From the cell containing the given text, extract its center point as [x, y] coordinate. 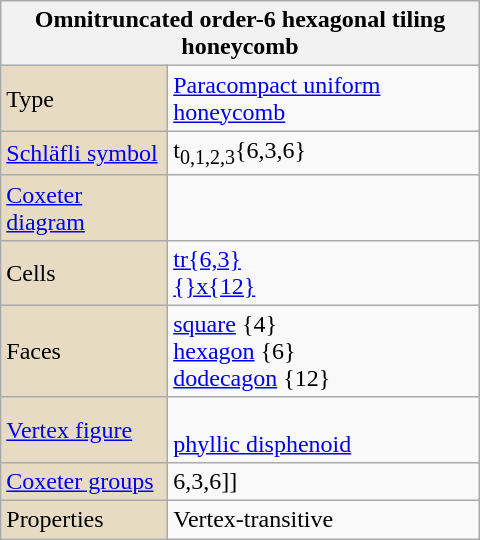
6,3,6]] [324, 481]
t0,1,2,3{6,3,6} [324, 153]
Paracompact uniform honeycomb [324, 98]
Cells [84, 272]
square {4}hexagon {6}dodecagon {12} [324, 351]
phyllic disphenoid [324, 430]
Faces [84, 351]
Omnitruncated order-6 hexagonal tiling honeycomb [240, 34]
Type [84, 98]
tr{6,3} {}x{12} [324, 272]
Vertex-transitive [324, 520]
Coxeter groups [84, 481]
Vertex figure [84, 430]
Coxeter diagram [84, 208]
Properties [84, 520]
Schläfli symbol [84, 153]
